Scan for the cell matching the given text and deliver its [X, Y] coordinate at center. 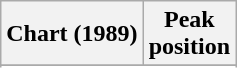
Peakposition [189, 34]
Chart (1989) [72, 34]
